Provide the [x, y] coordinate of the cell's center where the given text is located.  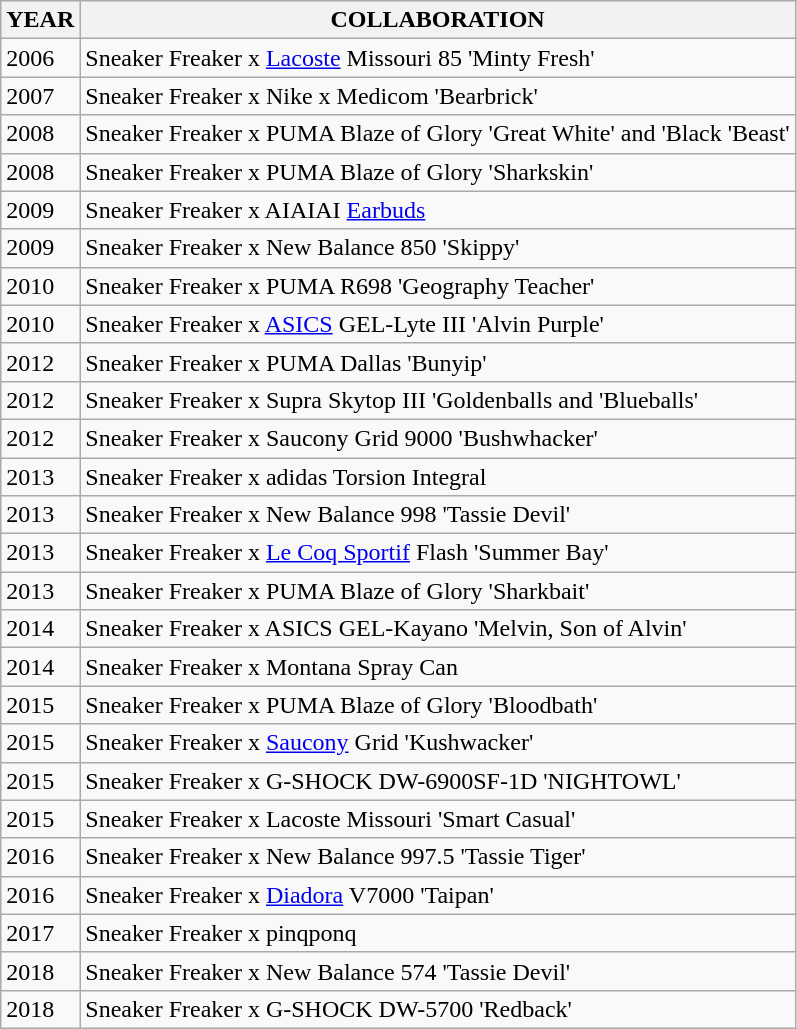
Sneaker Freaker x pinqponq [438, 933]
Sneaker Freaker x PUMA Blaze of Glory 'Great White' and 'Black 'Beast' [438, 134]
Sneaker Freaker x G-SHOCK DW-6900SF-1D 'NIGHTOWL' [438, 781]
Sneaker Freaker x ASICS GEL-Lyte III 'Alvin Purple' [438, 324]
Sneaker Freaker x Lacoste Missouri 'Smart Casual' [438, 819]
Sneaker Freaker x Lacoste Missouri 85 'Minty Fresh' [438, 58]
Sneaker Freaker x PUMA Dallas 'Bunyip' [438, 362]
Sneaker Freaker x PUMA R698 'Geography Teacher' [438, 286]
Sneaker Freaker x New Balance 997.5 'Tassie Tiger' [438, 857]
2017 [40, 933]
Sneaker Freaker x PUMA Blaze of Glory 'Sharkskin' [438, 172]
2006 [40, 58]
Sneaker Freaker x Saucony Grid 'Kushwacker' [438, 743]
Sneaker Freaker x New Balance 850 'Skippy' [438, 248]
YEAR [40, 20]
Sneaker Freaker x Saucony Grid 9000 'Bushwhacker' [438, 438]
Sneaker Freaker x AIAIAI Earbuds [438, 210]
Sneaker Freaker x New Balance 998 'Tassie Devil' [438, 515]
2007 [40, 96]
Sneaker Freaker x Supra Skytop III 'Goldenballs and 'Blueballs' [438, 400]
Sneaker Freaker x PUMA Blaze of Glory 'Bloodbath' [438, 705]
Sneaker Freaker x PUMA Blaze of Glory 'Sharkbait' [438, 591]
Sneaker Freaker x Nike x Medicom 'Bearbrick' [438, 96]
Sneaker Freaker x G-SHOCK DW-5700 'Redback' [438, 1009]
Sneaker Freaker x adidas Torsion Integral [438, 477]
COLLABORATION [438, 20]
Sneaker Freaker x Montana Spray Can [438, 667]
Sneaker Freaker x New Balance 574 'Tassie Devil' [438, 971]
Sneaker Freaker x Le Coq Sportif Flash 'Summer Bay' [438, 553]
Sneaker Freaker x Diadora V7000 'Taipan' [438, 895]
Sneaker Freaker x ASICS GEL-Kayano 'Melvin, Son of Alvin' [438, 629]
